Pinpoint the cell where the given text exists, returning its (X, Y) midpoint coordinate. 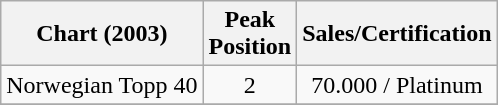
2 (250, 85)
Chart (2003) (102, 34)
Norwegian Topp 40 (102, 85)
PeakPosition (250, 34)
70.000 / Platinum (397, 85)
Sales/Certification (397, 34)
